Return the (X, Y) coordinate for the center point of the cell that contains the specified text.  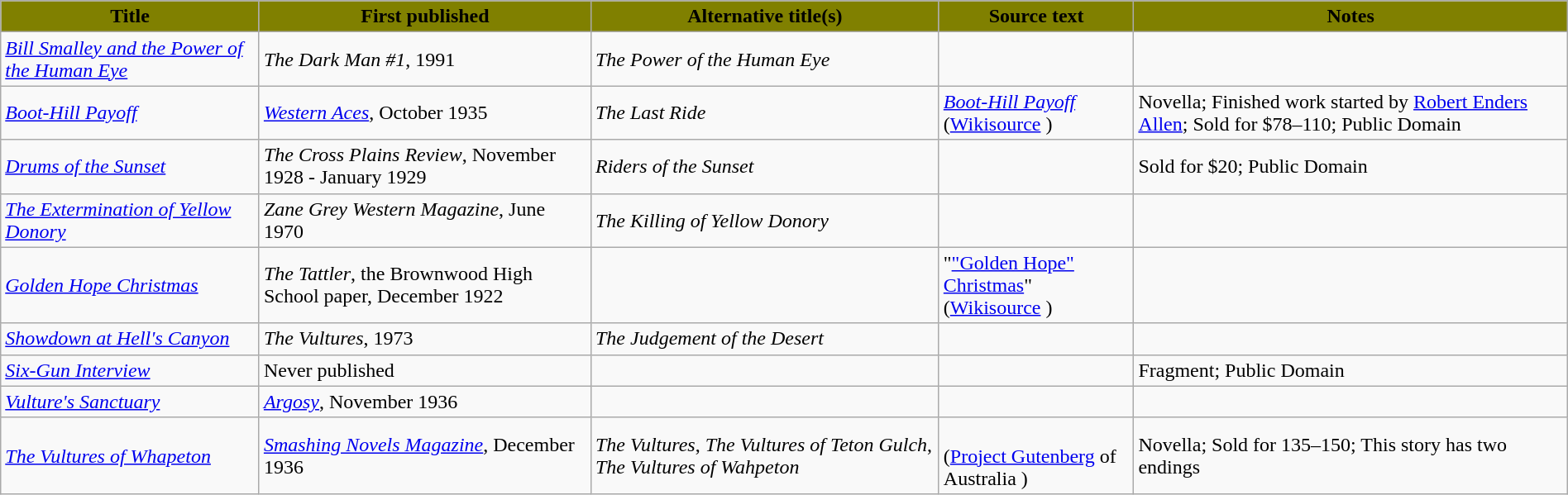
Boot-Hill Payoff(Wikisource ) (1036, 112)
Six-Gun Interview (131, 370)
""Golden Hope" Christmas" (Wikisource ) (1036, 285)
Sold for $20; Public Domain (1350, 167)
The Extermination of Yellow Donory (131, 220)
Smashing Novels Magazine, December 1936 (425, 455)
Bill Smalley and the Power of the Human Eye (131, 59)
(Project Gutenberg of Australia ) (1036, 455)
The Vultures, 1973 (425, 339)
The Vultures of Whapeton (131, 455)
Source text (1036, 17)
Drums of the Sunset (131, 167)
Novella; Sold for 135–150; This story has two endings (1350, 455)
Fragment; Public Domain (1350, 370)
Title (131, 17)
Novella; Finished work started by Robert Enders Allen; Sold for $78–110; Public Domain (1350, 112)
Golden Hope Christmas (131, 285)
The Cross Plains Review, November 1928 - January 1929 (425, 167)
Riders of the Sunset (764, 167)
Zane Grey Western Magazine, June 1970 (425, 220)
Western Aces, October 1935 (425, 112)
The Dark Man #1, 1991 (425, 59)
The Last Ride (764, 112)
The Tattler, the Brownwood High School paper, December 1922 (425, 285)
The Vultures, The Vultures of Teton Gulch, The Vultures of Wahpeton (764, 455)
Argosy, November 1936 (425, 402)
The Judgement of the Desert (764, 339)
Alternative title(s) (764, 17)
Boot-Hill Payoff (131, 112)
The Killing of Yellow Donory (764, 220)
First published (425, 17)
Never published (425, 370)
Vulture's Sanctuary (131, 402)
Showdown at Hell's Canyon (131, 339)
The Power of the Human Eye (764, 59)
Notes (1350, 17)
